For the text-containing cell, return its midpoint in (X, Y) coordinate format. 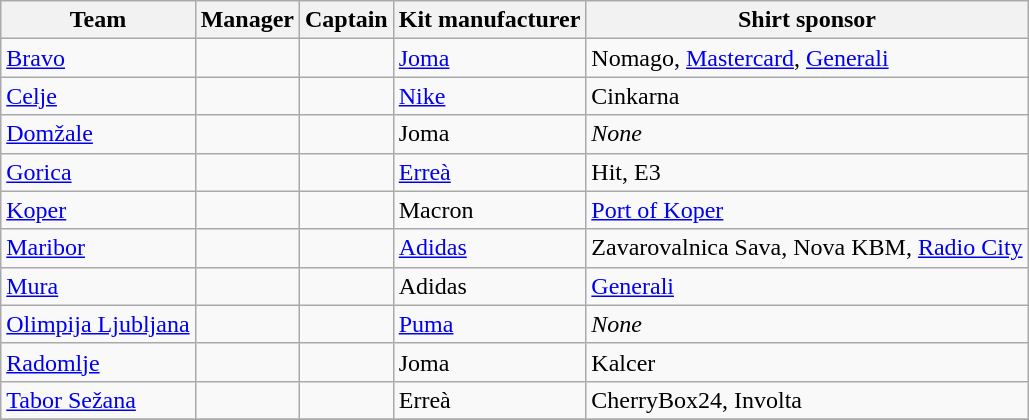
Shirt sponsor (807, 20)
Nike (490, 96)
Gorica (98, 172)
Mura (98, 286)
Tabor Sežana (98, 400)
Domžale (98, 134)
Celje (98, 96)
Cinkarna (807, 96)
Koper (98, 210)
Puma (490, 324)
Maribor (98, 248)
CherryBox24, Involta (807, 400)
Captain (346, 20)
Kalcer (807, 362)
Nomago, Mastercard, Generali (807, 58)
Team (98, 20)
Olimpija Ljubljana (98, 324)
Bravo (98, 58)
Port of Koper (807, 210)
Kit manufacturer (490, 20)
Manager (247, 20)
Generali (807, 286)
Zavarovalnica Sava, Nova KBM, Radio City (807, 248)
Radomlje (98, 362)
Macron (490, 210)
Hit, E3 (807, 172)
